Capture the cell that displays the provided text and extract its (X, Y) central coordinate. 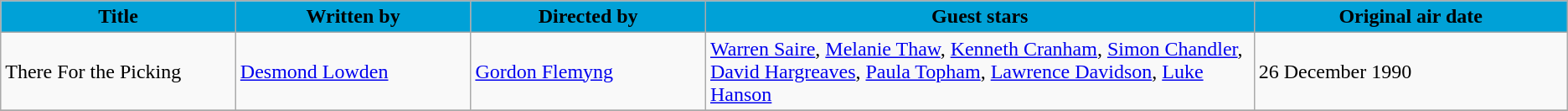
Directed by (588, 17)
Desmond Lowden (353, 71)
Title (119, 17)
Original air date (1411, 17)
Written by (353, 17)
26 December 1990 (1411, 71)
There For the Picking (119, 71)
Warren Saire, Melanie Thaw, Kenneth Cranham, Simon Chandler, David Hargreaves, Paula Topham, Lawrence Davidson, Luke Hanson (980, 71)
Guest stars (980, 17)
Gordon Flemyng (588, 71)
